Return (X, Y) of the center of cell containing provided text 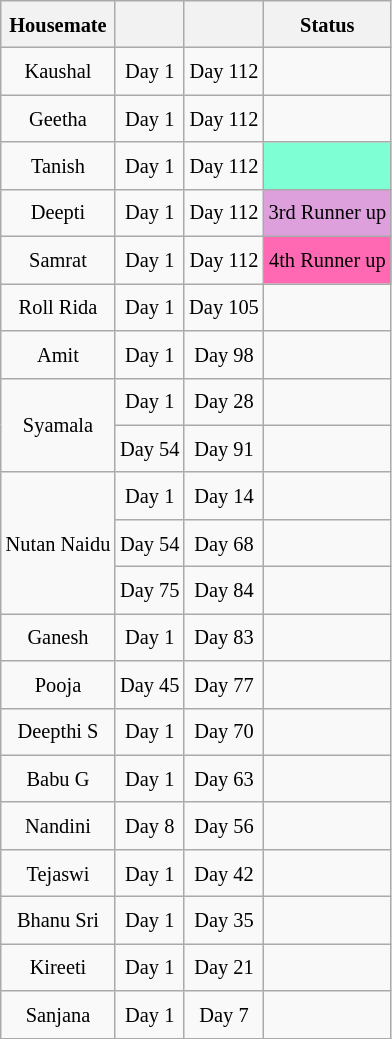
Geetha (58, 118)
Nutan Naidu (58, 542)
3rd Runner up (328, 212)
Day 91 (224, 448)
Day 8 (150, 826)
Deepthi S (58, 732)
Sanjana (58, 1014)
Day 77 (224, 684)
Babu G (58, 778)
Day 21 (224, 966)
Day 14 (224, 496)
Kireeti (58, 966)
Housemate (58, 24)
Day 83 (224, 636)
Ganesh (58, 636)
Syamala (58, 425)
Samrat (58, 260)
Status (328, 24)
Day 63 (224, 778)
Day 7 (224, 1014)
Tanish (58, 166)
Day 75 (150, 590)
Deepti (58, 212)
Day 98 (224, 354)
Day 45 (150, 684)
Day 56 (224, 826)
Bhanu Sri (58, 920)
Day 70 (224, 732)
4th Runner up (328, 260)
Tejaswi (58, 872)
Nandini (58, 826)
Kaushal (58, 72)
Day 42 (224, 872)
Day 84 (224, 590)
Roll Rida (58, 306)
Amit (58, 354)
Day 28 (224, 402)
Day 105 (224, 306)
Pooja (58, 684)
Day 35 (224, 920)
Day 68 (224, 542)
